Return the (x, y) coordinate for the center point of the cell that contains the specified text.  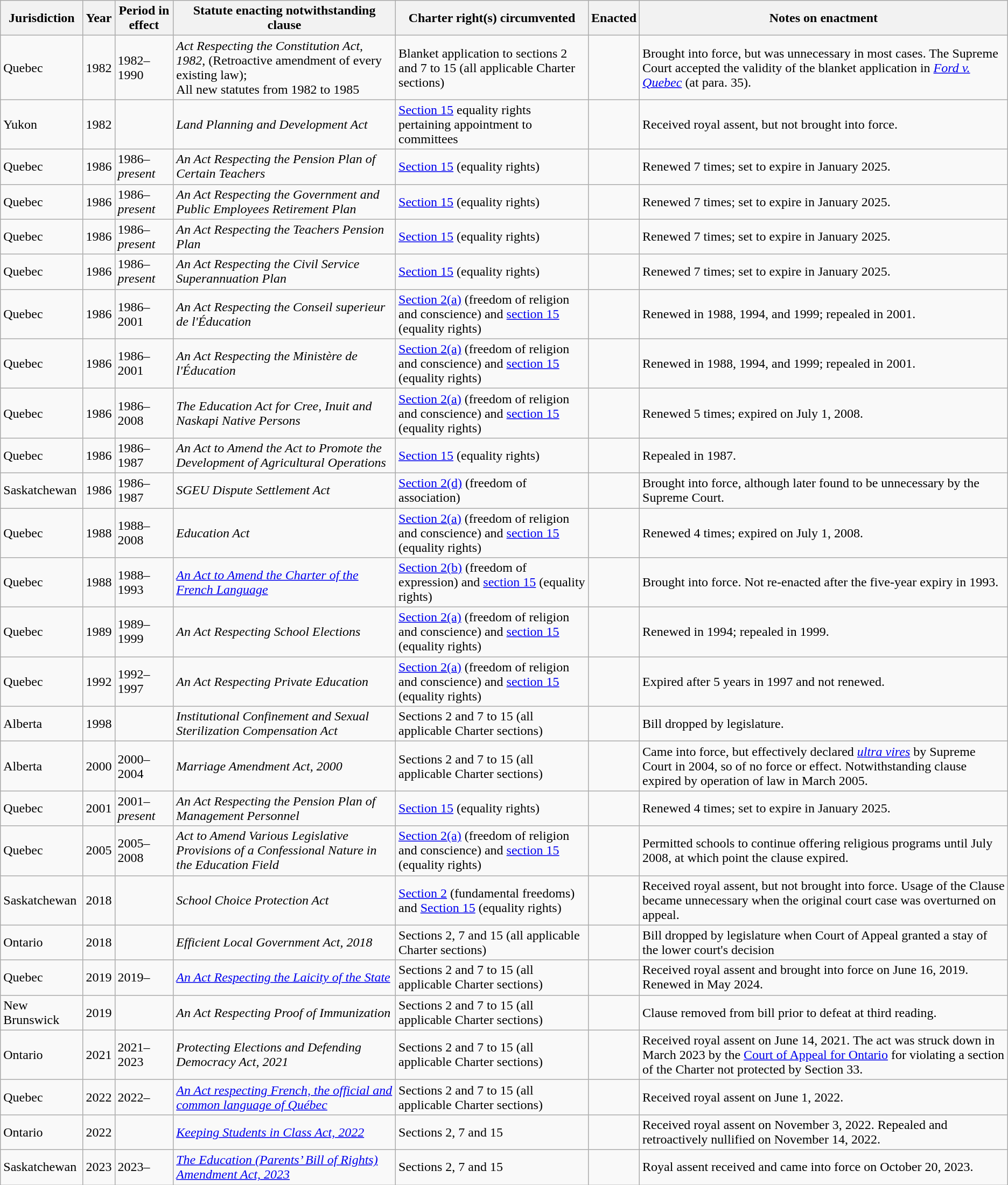
Clause removed from bill prior to defeat at third reading. (824, 1012)
Section 15 equality rights pertaining appointment to committees (492, 124)
Received royal assent on November 3, 2022. Repealed and retroactively nullified on November 14, 2022. (824, 1132)
Renewed in 1994; repealed in 1999. (824, 632)
1982–1990 (144, 68)
Section 2 (fundamental freedoms) and Section 15 (equality rights) (492, 900)
1986–2008 (144, 413)
Notes on enactment (824, 18)
Act to Amend Various Legislative Provisions of a Confessional Nature in the Education Field (284, 851)
1998 (99, 724)
New Brunswick (42, 1012)
An Act Respecting Private Education (284, 682)
Education Act (284, 533)
2005–2008 (144, 851)
SGEU Dispute Settlement Act (284, 490)
Institutional Confinement and Sexual Sterilization Compensation Act (284, 724)
An Act respecting French, the official and common language of Québec (284, 1097)
Year (99, 18)
Bill dropped by legislature. (824, 724)
Charter right(s) circumvented (492, 18)
1992–1997 (144, 682)
An Act Respecting the Conseil superieur de l'Éducation (284, 314)
Yukon (42, 124)
Brought into force, although later found to be unnecessary by the Supreme Court. (824, 490)
Land Planning and Development Act (284, 124)
2022– (144, 1097)
An Act Respecting the Pension Plan of Certain Teachers (284, 167)
An Act to Amend the Act to Promote the Development of Agricultural Operations (284, 455)
Renewed 5 times; expired on July 1, 2008. (824, 413)
Received royal assent on June 1, 2022. (824, 1097)
The Education (Parents’ Bill of Rights) Amendment Act, 2023 (284, 1167)
Efficient Local Government Act, 2018 (284, 942)
Section 2(b) (freedom of expression) and section 15 (equality rights) (492, 583)
2000 (99, 766)
1988–1993 (144, 583)
Brought into force. Not re-enacted after the five-year expiry in 1993. (824, 583)
2019– (144, 978)
Permitted schools to continue offering religious programs until July 2008, at which point the clause expired. (824, 851)
An Act Respecting the Civil Service Superannuation Plan (284, 271)
An Act Respecting the Ministère de l'Éducation (284, 363)
2000–2004 (144, 766)
2001 (99, 809)
Repealed in 1987. (824, 455)
An Act Respecting School Elections (284, 632)
Received royal assent, but not brought into force. Usage of the Clause became unnecessary when the original court case was overturned on appeal. (824, 900)
School Choice Protection Act (284, 900)
Act Respecting the Constitution Act, 1982, (Retroactive amendment of every existing law);All new statutes from 1982 to 1985 (284, 68)
Period in effect (144, 18)
Received royal assent and brought into force on June 16, 2019. Renewed in May 2024. (824, 978)
Bill dropped by legislature when Court of Appeal granted a stay of the lower court's decision (824, 942)
1988–2008 (144, 533)
Jurisdiction (42, 18)
Sections 2, 7 and 15 (all applicable Charter sections) (492, 942)
An Act Respecting Proof of Immunization (284, 1012)
2005 (99, 851)
Expired after 5 years in 1997 and not renewed. (824, 682)
The Education Act for Cree, Inuit and Naskapi Native Persons (284, 413)
Statute enacting notwithstanding clause (284, 18)
Blanket application to sections 2 and 7 to 15 (all applicable Charter sections) (492, 68)
An Act Respecting the Laicity of the State (284, 978)
Section 2(d) (freedom of association) (492, 490)
2023 (99, 1167)
Keeping Students in Class Act, 2022 (284, 1132)
Marriage Amendment Act, 2000 (284, 766)
An Act Respecting the Teachers Pension Plan (284, 237)
Protecting Elections and Defending Democracy Act, 2021 (284, 1055)
Received royal assent, but not brought into force. (824, 124)
Renewed 4 times; expired on July 1, 2008. (824, 533)
An Act Respecting the Government and Public Employees Retirement Plan (284, 201)
2021–2023 (144, 1055)
1992 (99, 682)
1989 (99, 632)
2023– (144, 1167)
2021 (99, 1055)
An Act to Amend the Charter of the French Language (284, 583)
2001–present (144, 809)
Renewed 4 times; set to expire in January 2025. (824, 809)
1989–1999 (144, 632)
An Act Respecting the Pension Plan of Management Personnel (284, 809)
Royal assent received and came into force on October 20, 2023. (824, 1167)
Enacted (614, 18)
